Return the (x, y) coordinate for the center point of the cell that contains the specified text.  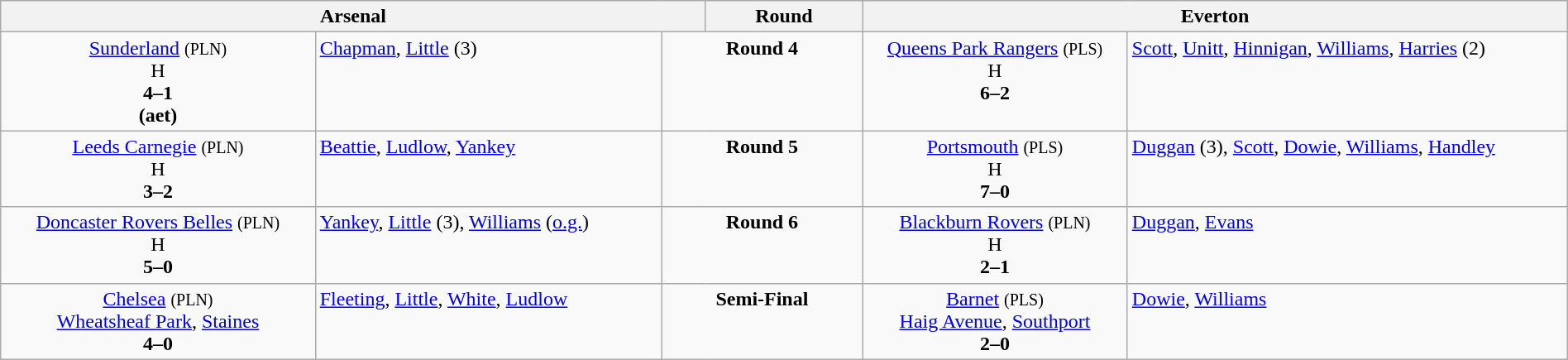
Chelsea (PLN)Wheatsheaf Park, Staines4–0 (158, 321)
Duggan, Evans (1347, 245)
Duggan (3), Scott, Dowie, Williams, Handley (1347, 169)
Everton (1216, 17)
Arsenal (353, 17)
Barnet (PLS)Haig Avenue, Southport2–0 (996, 321)
Doncaster Rovers Belles (PLN)H5–0 (158, 245)
Round 6 (762, 245)
Chapman, Little (3) (488, 81)
Queens Park Rangers (PLS)H6–2 (996, 81)
Scott, Unitt, Hinnigan, Williams, Harries (2) (1347, 81)
Semi-Final (762, 321)
Sunderland (PLN)H4–1(aet) (158, 81)
Round 4 (762, 81)
Leeds Carnegie (PLN)H3–2 (158, 169)
Round (784, 17)
Dowie, Williams (1347, 321)
Round 5 (762, 169)
Portsmouth (PLS)H7–0 (996, 169)
Beattie, Ludlow, Yankey (488, 169)
Blackburn Rovers (PLN)H2–1 (996, 245)
Fleeting, Little, White, Ludlow (488, 321)
Yankey, Little (3), Williams (o.g.) (488, 245)
